Provide the [X, Y] coordinate of the cell's center where the given text is located.  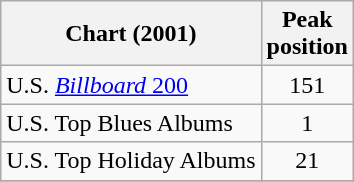
U.S. Billboard 200 [131, 85]
U.S. Top Blues Albums [131, 123]
21 [307, 161]
Peakposition [307, 34]
U.S. Top Holiday Albums [131, 161]
1 [307, 123]
151 [307, 85]
Chart (2001) [131, 34]
